Return the (X, Y) coordinate for the center point of the cell that contains the specified text.  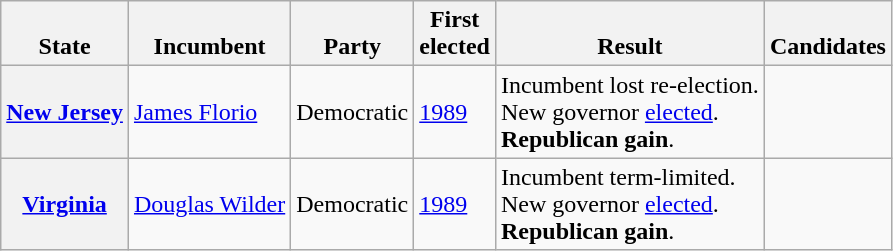
Firstelected (455, 34)
Candidates (828, 34)
Virginia (65, 204)
Incumbent lost re-election.New governor elected.Republican gain. (630, 112)
Douglas Wilder (209, 204)
Incumbent (209, 34)
Party (352, 34)
State (65, 34)
New Jersey (65, 112)
Incumbent term-limited.New governor elected.Republican gain. (630, 204)
James Florio (209, 112)
Result (630, 34)
